Determine the (x, y) coordinate at the center of the cell enclosing the given text.  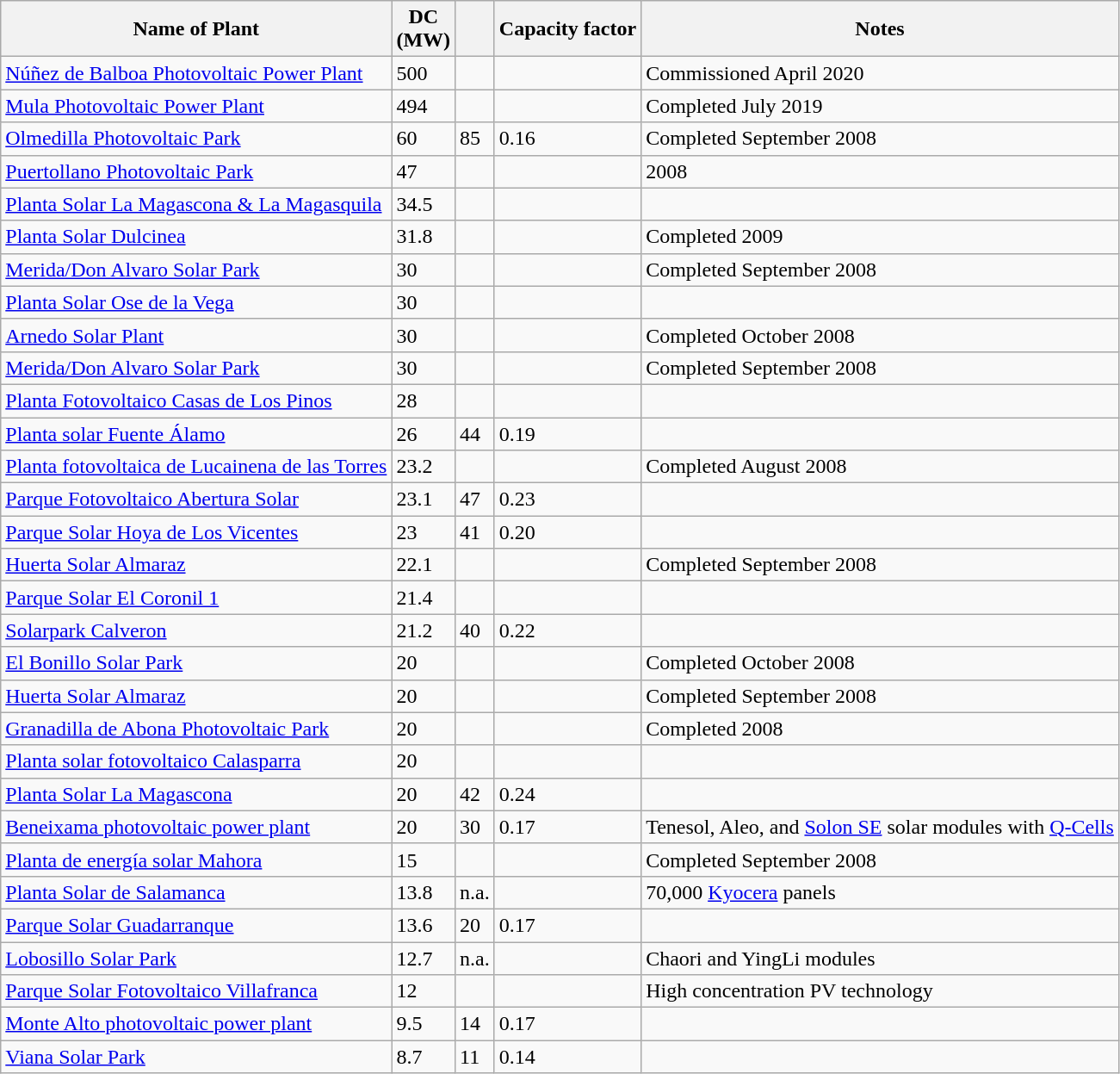
Completed July 2019 (880, 106)
2008 (880, 171)
85 (475, 139)
Planta Solar Dulcinea (196, 237)
23.1 (424, 500)
60 (424, 139)
21.2 (424, 630)
12.7 (424, 959)
Completed 2009 (880, 237)
Name of Plant (196, 29)
Planta solar Fuente Álamo (196, 433)
Planta Solar La Magascona (196, 794)
Parque Solar El Coronil 1 (196, 598)
44 (475, 433)
Puertollano Photovoltaic Park (196, 171)
0.14 (567, 1057)
Notes (880, 29)
Viana Solar Park (196, 1057)
40 (475, 630)
70,000 Kyocera panels (880, 892)
Mula Photovoltaic Power Plant (196, 106)
Planta solar fotovoltaico Calasparra (196, 761)
Solarpark Calveron (196, 630)
Núñez de Balboa Photovoltaic Power Plant (196, 73)
DC (MW) (424, 29)
Lobosillo Solar Park (196, 959)
0.16 (567, 139)
Parque Solar Guadarranque (196, 925)
Beneixama photovoltaic power plant (196, 827)
Planta de energía solar Mahora (196, 860)
31.8 (424, 237)
13.8 (424, 892)
11 (475, 1057)
15 (424, 860)
23.2 (424, 467)
Planta Solar de Salamanca (196, 892)
34.5 (424, 204)
Parque Fotovoltaico Abertura Solar (196, 500)
42 (475, 794)
23 (424, 532)
21.4 (424, 598)
0.22 (567, 630)
Completed August 2008 (880, 467)
Planta Solar Ose de la Vega (196, 302)
0.23 (567, 500)
13.6 (424, 925)
Granadilla de Abona Photovoltaic Park (196, 729)
0.20 (567, 532)
41 (475, 532)
0.19 (567, 433)
High concentration PV technology (880, 991)
Planta Fotovoltaico Casas de Los Pinos (196, 400)
500 (424, 73)
12 (424, 991)
28 (424, 400)
494 (424, 106)
Chaori and YingLi modules (880, 959)
Parque Solar Hoya de Los Vicentes (196, 532)
26 (424, 433)
8.7 (424, 1057)
El Bonillo Solar Park (196, 663)
14 (475, 1024)
Tenesol, Aleo, and Solon SE solar modules with Q-Cells (880, 827)
0.24 (567, 794)
Planta fotovoltaica de Lucainena de las Torres (196, 467)
Parque Solar Fotovoltaico Villafranca (196, 991)
Planta Solar La Magascona & La Magasquila (196, 204)
Commissioned April 2020 (880, 73)
22.1 (424, 565)
Olmedilla Photovoltaic Park (196, 139)
Completed 2008 (880, 729)
Monte Alto photovoltaic power plant (196, 1024)
Arnedo Solar Plant (196, 335)
Capacity factor (567, 29)
9.5 (424, 1024)
